Find where the given text appears and provide that cell's center as (x, y) coordinate. 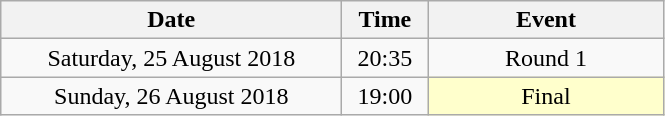
Event (546, 20)
Round 1 (546, 58)
Date (172, 20)
Time (385, 20)
20:35 (385, 58)
Final (546, 96)
19:00 (385, 96)
Sunday, 26 August 2018 (172, 96)
Saturday, 25 August 2018 (172, 58)
